Detect which cell encompasses the target text, then output its [x, y] center coordinate. 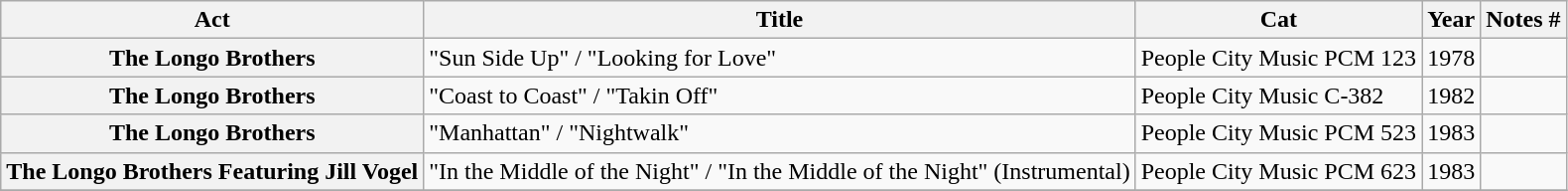
Year [1451, 20]
"In the Middle of the Night" / "In the Middle of the Night" (Instrumental) [780, 171]
People City Music PCM 123 [1278, 58]
1982 [1451, 95]
"Coast to Coast" / "Takin Off" [780, 95]
Act [212, 20]
Notes # [1523, 20]
People City Music C-382 [1278, 95]
The Longo Brothers Featuring Jill Vogel [212, 171]
Cat [1278, 20]
Title [780, 20]
"Sun Side Up" / "Looking for Love" [780, 58]
"Manhattan" / "Nightwalk" [780, 133]
People City Music PCM 623 [1278, 171]
1978 [1451, 58]
People City Music PCM 523 [1278, 133]
